Output the [X, Y] coordinate of the center of the cell containing the given text.  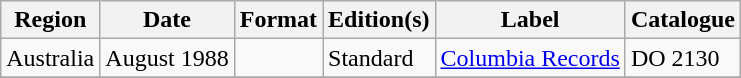
Catalogue [682, 20]
Columbia Records [530, 58]
August 1988 [167, 58]
Region [50, 20]
Edition(s) [379, 20]
Label [530, 20]
Australia [50, 58]
Date [167, 20]
Format [278, 20]
DO 2130 [682, 58]
Standard [379, 58]
